Return [X, Y] of the center of cell containing provided text 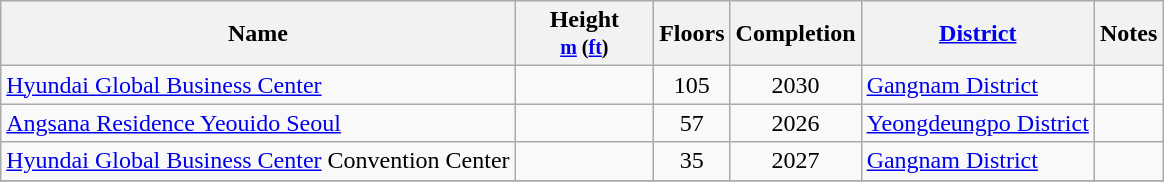
2026 [796, 123]
Floors [692, 34]
District [978, 34]
Notes [1128, 34]
Heightm (ft) [584, 34]
Completion [796, 34]
2030 [796, 85]
Hyundai Global Business Center Convention Center [258, 161]
Yeongdeungpo District [978, 123]
57 [692, 123]
2027 [796, 161]
Name [258, 34]
Angsana Residence Yeouido Seoul [258, 123]
Hyundai Global Business Center [258, 85]
105 [692, 85]
35 [692, 161]
